Provide the (X, Y) coordinate of the cell's center where the given text is located.  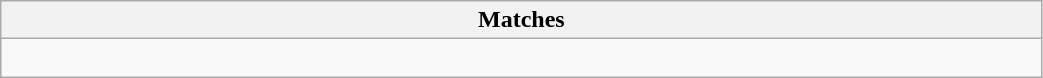
Matches (522, 20)
